Capture the cell that displays the provided text and extract its [X, Y] central coordinate. 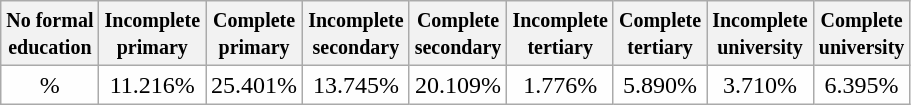
Completesecondary [458, 34]
6.395% [862, 85]
5.890% [660, 85]
1.776% [560, 85]
Incompleteuniversity [760, 34]
Completeuniversity [862, 34]
% [50, 85]
Completeprimary [254, 34]
20.109% [458, 85]
Incompletetertiary [560, 34]
Incompletesecondary [356, 34]
Incompleteprimary [152, 34]
25.401% [254, 85]
No formaleducation [50, 34]
11.216% [152, 85]
Completetertiary [660, 34]
13.745% [356, 85]
3.710% [760, 85]
